Determine the (x, y) coordinate at the center of the cell enclosing the given text.  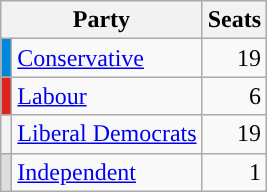
Labour (107, 96)
Independent (107, 172)
Conservative (107, 58)
Liberal Democrats (107, 134)
1 (234, 172)
Party (102, 20)
6 (234, 96)
Seats (234, 20)
